Return the (X, Y) coordinate for the center point of the cell that contains the specified text.  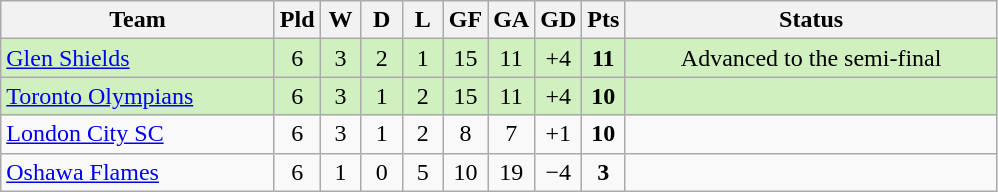
L (422, 20)
GF (465, 20)
GA (512, 20)
5 (422, 172)
Team (138, 20)
Pts (604, 20)
London City SC (138, 134)
GD (558, 20)
Oshawa Flames (138, 172)
0 (382, 172)
W (340, 20)
Pld (297, 20)
D (382, 20)
+1 (558, 134)
7 (512, 134)
Glen Shields (138, 58)
−4 (558, 172)
Advanced to the semi-final (812, 58)
19 (512, 172)
Status (812, 20)
Toronto Olympians (138, 96)
8 (465, 134)
